Return the [X, Y] coordinate for the center point of the cell that contains the specified text.  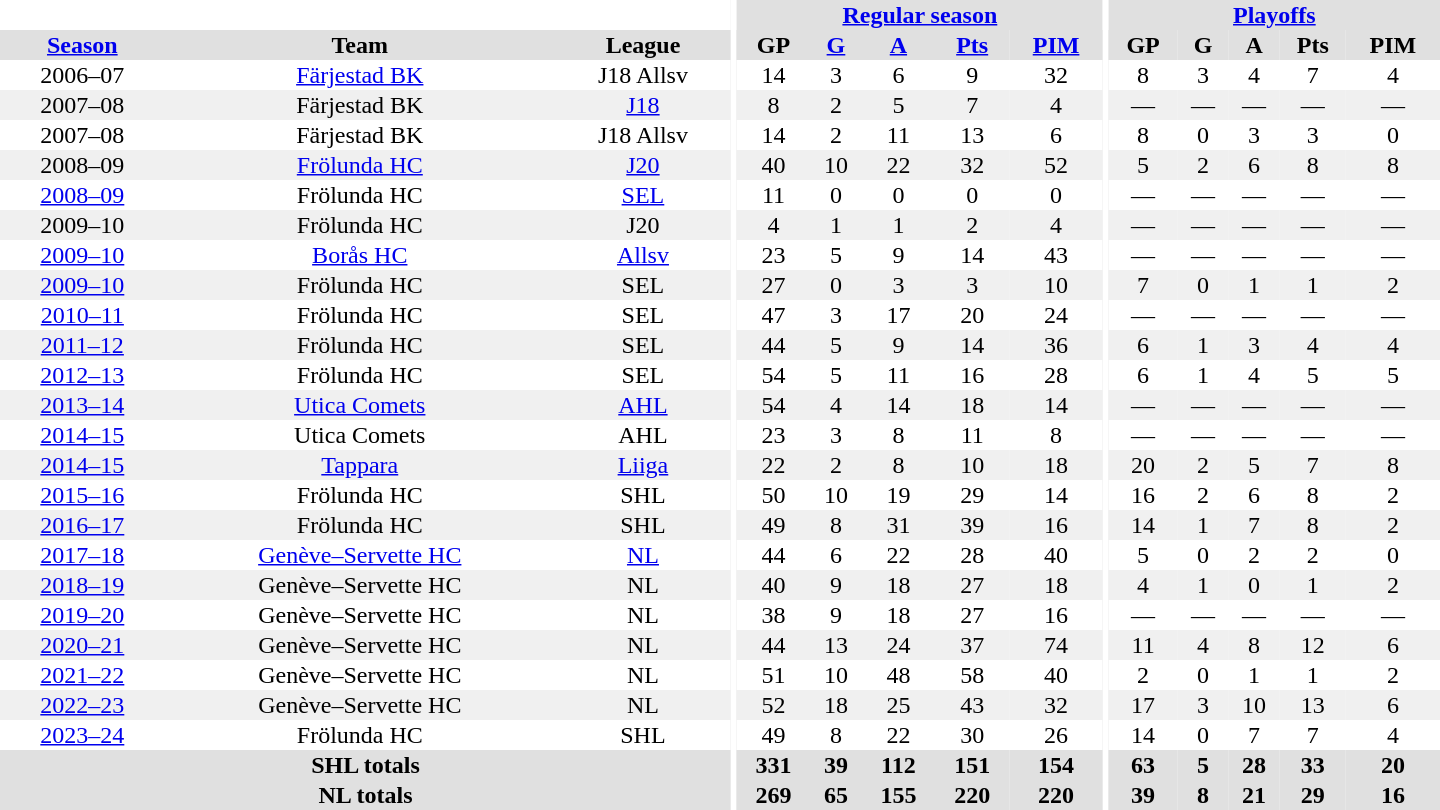
269 [774, 795]
65 [836, 795]
2006–07 [82, 75]
Season [82, 45]
2011–12 [82, 345]
2021–22 [82, 675]
154 [1056, 765]
2013–14 [82, 405]
19 [899, 495]
331 [774, 765]
37 [972, 645]
26 [1056, 735]
SHL totals [366, 765]
2017–18 [82, 555]
31 [899, 525]
47 [774, 315]
58 [972, 675]
2015–16 [82, 495]
151 [972, 765]
51 [774, 675]
21 [1254, 795]
38 [774, 615]
12 [1313, 645]
Regular season [920, 15]
2018–19 [82, 585]
NL totals [366, 795]
155 [899, 795]
Borås HC [360, 255]
2010–11 [82, 315]
36 [1056, 345]
Liiga [643, 465]
2020–21 [82, 645]
Allsv [643, 255]
112 [899, 765]
2012–13 [82, 375]
33 [1313, 765]
25 [899, 705]
Team [360, 45]
Tappara [360, 465]
48 [899, 675]
2019–20 [82, 615]
Playoffs [1274, 15]
2023–24 [82, 735]
74 [1056, 645]
30 [972, 735]
League [643, 45]
63 [1144, 765]
2022–23 [82, 705]
50 [774, 495]
J18 [643, 105]
2016–17 [82, 525]
